Output the [X, Y] coordinate of the center of the cell containing the given text.  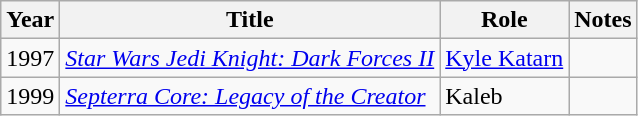
Kaleb [504, 96]
Septerra Core: Legacy of the Creator [250, 96]
Kyle Katarn [504, 58]
1999 [30, 96]
Title [250, 20]
Year [30, 20]
Star Wars Jedi Knight: Dark Forces II [250, 58]
Notes [603, 20]
Role [504, 20]
1997 [30, 58]
